For the text-containing cell, return its midpoint in (x, y) coordinate format. 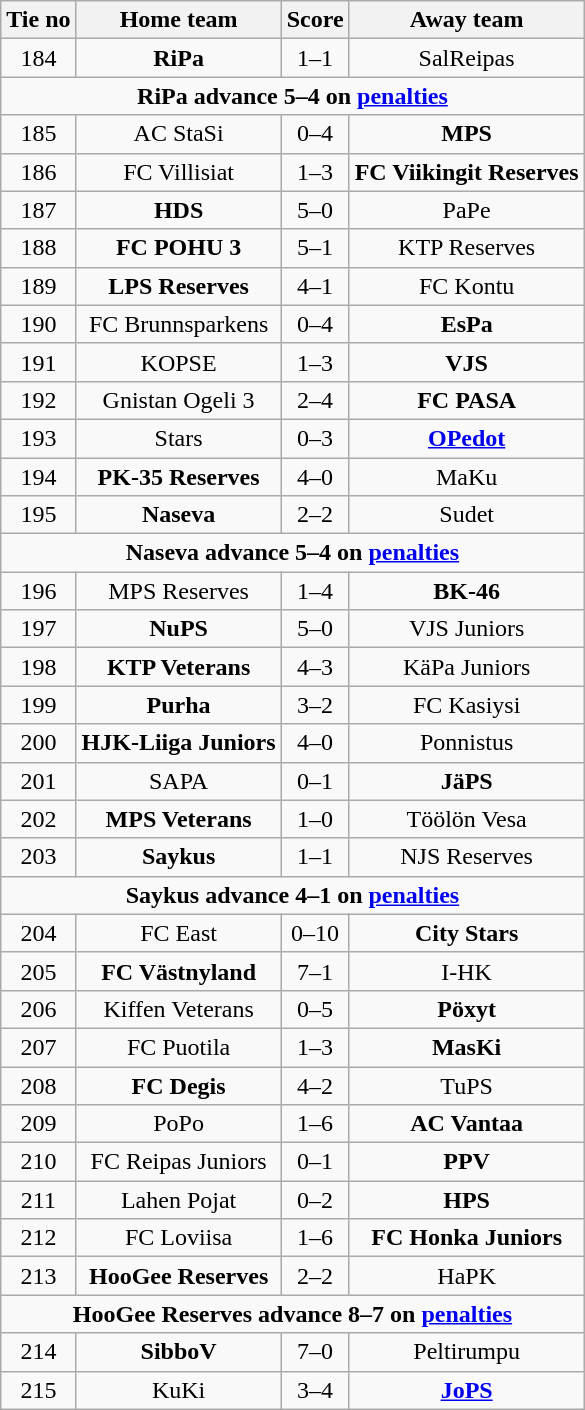
FC Degis (178, 1085)
MPS Reserves (178, 591)
194 (38, 477)
Naseva advance 5–4 on penalties (292, 553)
Sudet (466, 515)
OPedot (466, 438)
0–2 (315, 1200)
PaPe (466, 210)
0–5 (315, 1009)
5–1 (315, 248)
207 (38, 1047)
Peltirumpu (466, 1352)
186 (38, 172)
JäPS (466, 781)
2–4 (315, 400)
Away team (466, 20)
0–3 (315, 438)
FC East (178, 933)
3–4 (315, 1390)
198 (38, 667)
205 (38, 971)
1–4 (315, 591)
FC Puotila (178, 1047)
Home team (178, 20)
202 (38, 819)
0–10 (315, 933)
PK-35 Reserves (178, 477)
FC Viikingit Reserves (466, 172)
4–3 (315, 667)
7–1 (315, 971)
HaPK (466, 1276)
Pöxyt (466, 1009)
I-HK (466, 971)
184 (38, 58)
4–1 (315, 286)
200 (38, 743)
Ponnistus (466, 743)
1–0 (315, 819)
RiPa advance 5–4 on penalties (292, 96)
FC Villisiat (178, 172)
KTP Reserves (466, 248)
FC Västnyland (178, 971)
201 (38, 781)
Tie no (38, 20)
190 (38, 324)
212 (38, 1238)
AC Vantaa (466, 1124)
BK-46 (466, 591)
Gnistan Ogeli 3 (178, 400)
SibboV (178, 1352)
193 (38, 438)
208 (38, 1085)
FC Reipas Juniors (178, 1162)
PoPo (178, 1124)
215 (38, 1390)
210 (38, 1162)
HooGee Reserves advance 8–7 on penalties (292, 1314)
Stars (178, 438)
JoPS (466, 1390)
Töölön Vesa (466, 819)
192 (38, 400)
HJK-Liiga Juniors (178, 743)
KuKi (178, 1390)
189 (38, 286)
City Stars (466, 933)
185 (38, 134)
SalReipas (466, 58)
FC Brunnsparkens (178, 324)
HooGee Reserves (178, 1276)
Saykus (178, 857)
KäPa Juniors (466, 667)
197 (38, 629)
VJS Juniors (466, 629)
Saykus advance 4–1 on penalties (292, 895)
206 (38, 1009)
213 (38, 1276)
PPV (466, 1162)
4–2 (315, 1085)
FC POHU 3 (178, 248)
Purha (178, 705)
NJS Reserves (466, 857)
199 (38, 705)
211 (38, 1200)
214 (38, 1352)
7–0 (315, 1352)
188 (38, 248)
SAPA (178, 781)
FC Kontu (466, 286)
NuPS (178, 629)
LPS Reserves (178, 286)
203 (38, 857)
195 (38, 515)
187 (38, 210)
EsPa (466, 324)
VJS (466, 362)
FC Loviisa (178, 1238)
Kiffen Veterans (178, 1009)
209 (38, 1124)
Naseva (178, 515)
MasKi (466, 1047)
204 (38, 933)
FC Kasiysi (466, 705)
FC PASA (466, 400)
KTP Veterans (178, 667)
HDS (178, 210)
AC StaSi (178, 134)
KOPSE (178, 362)
HPS (466, 1200)
MaKu (466, 477)
RiPa (178, 58)
Score (315, 20)
MPS (466, 134)
Lahen Pojat (178, 1200)
MPS Veterans (178, 819)
3–2 (315, 705)
191 (38, 362)
FC Honka Juniors (466, 1238)
196 (38, 591)
TuPS (466, 1085)
